Pinpoint the cell where the given text exists, returning its [X, Y] midpoint coordinate. 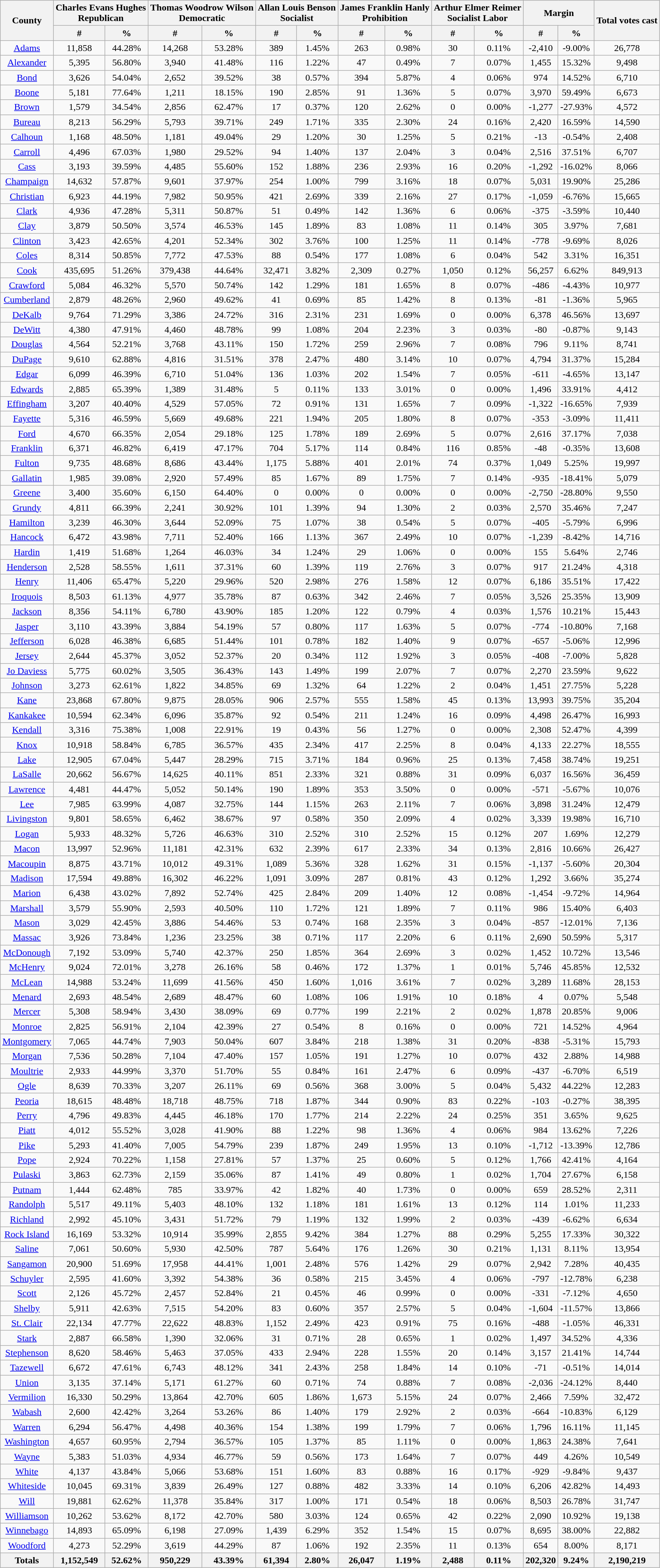
718 [276, 1101]
33.91% [576, 389]
13,608 [627, 448]
368 [361, 1086]
0.90% [408, 1101]
15,665 [627, 196]
37.97% [229, 181]
6,096 [175, 715]
184 [361, 760]
1,439 [276, 1531]
53.32% [127, 1234]
145 [276, 226]
1.88% [318, 166]
0.98% [408, 48]
70.22% [127, 1160]
2.16% [408, 196]
7,939 [627, 404]
1.95% [408, 1145]
122 [361, 611]
-1,322 [541, 404]
2,457 [175, 1293]
144 [276, 804]
1.67% [318, 478]
26.16% [229, 967]
209 [361, 893]
11,378 [175, 1501]
106 [361, 997]
Grundy [27, 508]
26.11% [229, 1086]
-71 [541, 1367]
99 [276, 330]
1,576 [541, 611]
799 [361, 181]
57.05% [229, 404]
7.28% [576, 1264]
46,331 [627, 1323]
450 [276, 982]
-13 [541, 137]
704 [276, 448]
Bureau [27, 122]
7,226 [627, 1130]
50.50% [127, 226]
1.86% [318, 1397]
364 [361, 952]
65.39% [127, 389]
321 [361, 774]
8.11% [576, 1249]
Massac [27, 938]
6,472 [79, 537]
231 [361, 315]
11,233 [627, 1205]
60.02% [127, 670]
Winnebago [27, 1531]
Henry [27, 582]
-12.78% [576, 1279]
8,356 [79, 611]
11,181 [175, 848]
-10.83% [576, 1412]
5,171 [175, 1383]
2,693 [79, 997]
-11.57% [576, 1308]
5,084 [79, 285]
1,389 [175, 389]
49.68% [229, 418]
35.78% [229, 596]
100 [361, 241]
9,625 [627, 1115]
38,395 [627, 1101]
30,322 [627, 1234]
52.96% [127, 848]
-12.01% [576, 923]
787 [276, 1249]
28.29% [229, 760]
49.88% [127, 878]
2.43% [318, 1367]
15,284 [627, 359]
Mason [27, 923]
2,190,219 [627, 1560]
-486 [541, 285]
20,900 [79, 1264]
4,796 [79, 1115]
2,309 [361, 270]
67.04% [127, 760]
1,168 [79, 137]
341 [276, 1367]
0.78% [318, 641]
6,673 [627, 92]
5,383 [79, 1457]
Cumberland [27, 300]
3.03% [318, 1516]
211 [361, 715]
367 [361, 537]
379,438 [175, 270]
-5.79% [576, 522]
43.71% [127, 863]
52.37% [229, 656]
785 [175, 1190]
Jasper [27, 626]
9.42% [318, 1234]
16,302 [175, 878]
13,993 [541, 700]
6,403 [627, 908]
46.77% [229, 1457]
339 [361, 196]
-774 [541, 626]
26,778 [627, 48]
1.13% [318, 537]
576 [361, 1264]
3,264 [175, 1412]
1.71% [318, 122]
52.29% [127, 1545]
7,892 [175, 893]
14,625 [175, 774]
3,505 [175, 670]
58.84% [127, 745]
2,920 [175, 478]
1,704 [541, 1175]
County [27, 20]
-3.09% [576, 418]
1.85% [318, 952]
Tazewell [27, 1367]
6,923 [79, 196]
1.94% [318, 418]
48.26% [127, 300]
4,412 [627, 389]
2,942 [541, 1264]
2,652 [175, 78]
7,681 [627, 226]
432 [541, 1056]
Bond [27, 78]
17,958 [175, 1264]
259 [361, 344]
42.63% [127, 1308]
4,816 [175, 359]
2,270 [541, 670]
2,308 [541, 730]
Warren [27, 1427]
4,670 [79, 434]
4,273 [79, 1545]
-1,277 [541, 107]
61,394 [276, 1560]
McDonough [27, 952]
41.48% [229, 63]
39.59% [127, 166]
Totals [27, 1560]
71.29% [127, 315]
51.26% [127, 270]
-16.02% [576, 166]
3,157 [541, 1353]
1.73% [408, 1190]
Clinton [27, 241]
48.68% [127, 463]
34.54% [127, 107]
2,595 [79, 1279]
37.14% [127, 1383]
Total votes cast [627, 20]
13,864 [175, 1397]
35.60% [127, 493]
350 [361, 819]
250 [276, 952]
22.91% [229, 730]
1,152 [276, 1323]
5,463 [175, 1353]
617 [361, 848]
6.62% [576, 270]
53.26% [229, 1412]
22,622 [175, 1323]
42.37% [229, 952]
2.93% [408, 166]
3,526 [541, 596]
53 [276, 923]
Wabash [27, 1412]
202,320 [541, 1560]
-13.39% [576, 1145]
9,610 [79, 359]
3.50% [408, 789]
54.11% [127, 611]
-0.54% [576, 137]
3,579 [79, 908]
4,460 [175, 330]
-2,410 [541, 48]
659 [541, 1190]
161 [361, 1071]
45.10% [127, 1219]
42.39% [229, 1027]
41.90% [229, 1130]
Stark [27, 1338]
11,145 [627, 1427]
52.40% [229, 537]
5.15% [408, 1397]
98 [361, 1130]
1,211 [175, 92]
1.77% [318, 1115]
Edgar [27, 374]
35.84% [229, 1501]
4,936 [79, 211]
10.92% [576, 1516]
35.99% [229, 1234]
26,427 [627, 848]
2.62% [408, 107]
Jefferson [27, 641]
7,247 [627, 508]
56.29% [127, 122]
168 [361, 923]
Scott [27, 1293]
5,311 [175, 211]
56 [361, 730]
433 [276, 1353]
4,529 [175, 404]
5.17% [318, 448]
55 [276, 1071]
9.24% [576, 1560]
50.59% [576, 938]
2.48% [318, 1264]
Johnson [27, 686]
Allan Louis BensonSocialist [297, 13]
2,528 [79, 567]
19,997 [627, 463]
64 [361, 686]
417 [361, 745]
Lee [27, 804]
28.52% [576, 1190]
1,796 [541, 1427]
2,933 [79, 1071]
6,743 [175, 1367]
4,481 [79, 789]
7,711 [175, 537]
DeKalb [27, 315]
7,005 [175, 1145]
45 [453, 700]
542 [541, 256]
378 [276, 359]
-331 [541, 1293]
2,992 [79, 1219]
1.41% [318, 1175]
-0.87% [576, 330]
150 [276, 344]
2,311 [627, 1190]
23.25% [229, 938]
1,766 [541, 1160]
157 [276, 1056]
204 [361, 330]
Arthur Elmer ReimerSocialist Labor [478, 13]
-6.62% [576, 1219]
4,657 [79, 1442]
112 [361, 656]
16,710 [627, 819]
6,206 [541, 1486]
35.87% [229, 715]
58.46% [127, 1353]
8,171 [627, 1545]
Richland [27, 1219]
389 [276, 48]
9,801 [79, 819]
2.76% [408, 567]
-2,750 [541, 493]
65.09% [127, 1531]
Iroquois [27, 596]
7.59% [576, 1397]
40 [361, 1190]
0.46% [318, 967]
6,150 [175, 493]
Knox [27, 745]
6,996 [627, 522]
13,954 [627, 1249]
0.99% [408, 1293]
1,049 [541, 463]
-5.60% [576, 863]
5,066 [175, 1471]
3.61% [408, 982]
6,129 [627, 1412]
239 [276, 1145]
57.49% [229, 478]
77.64% [127, 92]
5,746 [541, 967]
1,863 [541, 1442]
3,273 [79, 686]
520 [276, 582]
43.98% [127, 537]
632 [276, 848]
Thomas Woodrow WilsonDemocratic [202, 13]
52.84% [229, 1293]
6,378 [541, 315]
49.83% [127, 1115]
89 [361, 478]
Cass [27, 166]
35,274 [627, 878]
-4.43% [576, 285]
15,793 [627, 1041]
155 [541, 552]
2.21% [408, 1012]
Wayne [27, 1457]
4,201 [175, 241]
3.84% [318, 1041]
-7.12% [576, 1293]
50.04% [229, 1041]
5,740 [175, 952]
2,879 [79, 300]
Henderson [27, 567]
2,600 [79, 1412]
221 [276, 418]
302 [276, 241]
254 [276, 181]
2,159 [175, 1175]
2.04% [408, 152]
62.73% [127, 1175]
16,351 [627, 256]
228 [361, 1353]
1.82% [318, 1190]
1.03% [318, 374]
53.24% [127, 982]
950,229 [175, 1560]
182 [361, 641]
86 [276, 1412]
1,131 [541, 1249]
Macoupin [27, 863]
48.10% [229, 1205]
8,620 [79, 1353]
47.77% [127, 1323]
21 [276, 1293]
9,006 [627, 1012]
3,392 [175, 1279]
42.65% [127, 241]
46.39% [127, 374]
423 [361, 1323]
Clay [27, 226]
1.92% [408, 656]
8,741 [627, 344]
52.09% [229, 522]
-4.65% [576, 374]
32.75% [229, 804]
Williamson [27, 1516]
7,168 [627, 626]
3,879 [79, 226]
287 [361, 878]
171 [361, 1501]
-1,292 [541, 166]
1,264 [175, 552]
25.35% [576, 596]
5.87% [408, 78]
37.17% [576, 434]
7,982 [175, 196]
54.19% [229, 626]
72.01% [127, 967]
43.44% [229, 463]
51.69% [127, 1264]
173 [361, 1457]
Sangamon [27, 1264]
5,403 [175, 1205]
205 [361, 418]
-1,454 [541, 893]
3,430 [175, 1012]
6,462 [175, 819]
-9.84% [576, 1471]
2,126 [79, 1293]
6,519 [627, 1071]
3.45% [408, 1279]
47.53% [229, 256]
3,886 [175, 923]
56.91% [127, 1027]
176 [361, 1249]
3.00% [408, 1086]
14,493 [627, 1486]
177 [361, 256]
42.41% [576, 1160]
4,012 [79, 1130]
Piatt [27, 1130]
19 [276, 730]
5,447 [175, 760]
St. Clair [27, 1323]
44.19% [127, 196]
10,594 [79, 715]
27.81% [229, 1160]
91 [361, 92]
7,065 [79, 1041]
32,471 [276, 270]
McLean [27, 982]
31.24% [576, 804]
56.80% [127, 63]
42.82% [576, 1486]
3,839 [175, 1486]
Moultrie [27, 1071]
1.49% [318, 670]
5,052 [175, 789]
-5.31% [576, 1041]
16.11% [576, 1427]
5,432 [541, 1086]
12,279 [627, 834]
-6.70% [576, 1071]
31.48% [229, 389]
-5.06% [576, 641]
2,090 [541, 1516]
46.30% [127, 522]
1.01% [576, 1205]
10,076 [627, 789]
236 [361, 166]
21.24% [576, 567]
1.15% [318, 804]
50.74% [229, 285]
3,135 [79, 1383]
58.94% [127, 1012]
48.54% [127, 997]
1,419 [79, 552]
191 [361, 1056]
0.77% [318, 1012]
2.88% [576, 1056]
13,147 [627, 374]
3.14% [408, 359]
Hancock [27, 537]
2.25% [408, 745]
10,977 [627, 285]
342 [361, 596]
17.33% [576, 1234]
62.34% [127, 715]
14,893 [79, 1531]
8,686 [175, 463]
152 [276, 166]
3,370 [175, 1071]
3.01% [408, 389]
-797 [541, 1279]
14,268 [175, 48]
41.56% [229, 982]
42.31% [229, 848]
56,257 [541, 270]
47.28% [127, 211]
9,622 [627, 670]
Fulton [27, 463]
605 [276, 1397]
10,914 [175, 1234]
46.56% [576, 315]
6,028 [79, 641]
3.71% [318, 760]
6.29% [318, 1531]
8,695 [541, 1531]
-81 [541, 300]
2.92% [408, 1412]
46.82% [127, 448]
9.11% [576, 344]
LaSalle [27, 774]
Gallatin [27, 478]
52.62% [127, 1560]
McHenry [27, 967]
5,965 [627, 300]
3,884 [175, 626]
1.62% [408, 863]
166 [276, 537]
3.09% [318, 878]
42.45% [127, 923]
44.41% [229, 1264]
-80 [541, 330]
48.75% [229, 1101]
3.65% [576, 1115]
62.88% [127, 359]
35.46% [576, 508]
7,192 [79, 952]
1.55% [408, 1353]
5.36% [318, 863]
353 [361, 789]
35.51% [576, 582]
37.51% [576, 152]
7,104 [175, 1056]
44.28% [127, 48]
119 [361, 567]
316 [276, 315]
4,496 [79, 152]
15.32% [576, 63]
5.88% [318, 463]
2.39% [318, 848]
-405 [541, 522]
22.27% [576, 745]
64.40% [229, 493]
-10.80% [576, 626]
1,496 [541, 389]
52.21% [127, 344]
34.52% [576, 1338]
51.70% [229, 1071]
54.79% [229, 1145]
92 [276, 715]
480 [361, 359]
62.47% [229, 107]
14,632 [79, 181]
1.29% [318, 285]
19.98% [576, 819]
2.84% [318, 893]
8,066 [627, 166]
12,283 [627, 1086]
715 [276, 760]
46.32% [127, 285]
49.11% [127, 1205]
3.33% [408, 1486]
29.52% [229, 152]
48.32% [127, 834]
10,045 [79, 1486]
3,400 [79, 493]
2,104 [175, 1027]
Edwards [27, 389]
Marion [27, 893]
Charles Evans HughesRepublican [101, 13]
-24.12% [576, 1383]
5,079 [627, 478]
11,699 [175, 982]
63.99% [127, 804]
47.61% [127, 1367]
16,169 [79, 1234]
26.47% [576, 715]
2.46% [408, 596]
435,695 [79, 270]
52.74% [229, 893]
Margin [559, 13]
6,198 [175, 1531]
29.96% [229, 582]
Crawford [27, 285]
38.67% [229, 819]
2.07% [408, 670]
1.80% [408, 418]
3,193 [79, 166]
0.34% [318, 656]
33.97% [229, 1190]
2,855 [276, 1234]
13.62% [576, 1130]
3,574 [175, 226]
18,555 [627, 745]
357 [361, 1308]
1,390 [175, 1338]
4,318 [627, 567]
3,626 [79, 78]
14,744 [627, 1353]
67.80% [127, 700]
192 [361, 1545]
-664 [541, 1412]
154 [276, 1427]
-439 [541, 1219]
Ford [27, 434]
5,293 [79, 1145]
Whiteside [27, 1486]
6,707 [627, 152]
34.85% [229, 686]
45.85% [576, 967]
3,289 [541, 982]
Douglas [27, 344]
Carroll [27, 152]
384 [361, 1234]
2.98% [318, 582]
46.59% [127, 418]
Shelby [27, 1308]
43.02% [127, 893]
10,918 [79, 745]
14,014 [627, 1367]
3.76% [318, 241]
917 [541, 567]
-935 [541, 478]
328 [361, 863]
136 [276, 374]
0.85% [499, 448]
4,445 [175, 1115]
796 [541, 344]
2,746 [627, 552]
1,455 [541, 63]
49.04% [229, 137]
1,611 [175, 567]
1,878 [541, 1012]
51.03% [127, 1457]
1,016 [361, 982]
44.99% [127, 1071]
10.21% [576, 611]
1,152,549 [79, 1560]
0.57% [318, 78]
4,336 [627, 1338]
28,153 [627, 982]
-778 [541, 241]
27.75% [576, 686]
66.35% [127, 434]
50.60% [127, 1249]
55.90% [127, 908]
5,220 [175, 582]
-353 [541, 418]
Ogle [27, 1086]
3,970 [541, 92]
49.31% [229, 863]
32.06% [229, 1338]
61.27% [229, 1383]
Morgan [27, 1056]
18.15% [229, 92]
1,008 [175, 730]
70.33% [127, 1086]
2,887 [79, 1338]
Christian [27, 196]
75.38% [127, 730]
151 [276, 1471]
-5.67% [576, 789]
39.71% [229, 122]
54.04% [127, 78]
62.62% [127, 1501]
2,689 [175, 997]
5,316 [79, 418]
1,091 [276, 878]
1.91% [408, 997]
47 [361, 63]
10.66% [576, 848]
1.11% [408, 1442]
401 [361, 463]
124 [361, 1516]
8,875 [79, 863]
3,386 [175, 315]
24.38% [576, 1442]
172 [361, 967]
10,549 [627, 1457]
5,317 [627, 938]
10,440 [627, 211]
2.94% [318, 1353]
Kankakee [27, 715]
2.30% [408, 122]
Jackson [27, 611]
580 [276, 1516]
22,134 [79, 1323]
46 [361, 1293]
20.85% [576, 1012]
2.85% [318, 92]
425 [276, 893]
-103 [541, 1101]
8,314 [79, 256]
9 [453, 641]
8,440 [627, 1383]
2,593 [175, 908]
7,536 [79, 1056]
16.56% [576, 774]
3,431 [175, 1219]
-1.36% [576, 300]
-838 [541, 1041]
Jo Daviess [27, 670]
1,451 [541, 686]
121 [361, 908]
8.00% [576, 1545]
39.08% [127, 478]
40,435 [627, 1264]
6,672 [79, 1367]
1,050 [453, 270]
Champaign [27, 181]
45.72% [127, 1293]
65.47% [127, 582]
0.29% [499, 1234]
Clark [27, 211]
13,866 [627, 1308]
23,868 [79, 700]
-27.93% [576, 107]
0.15% [499, 863]
Greene [27, 493]
-611 [541, 374]
73.84% [127, 938]
2,690 [541, 938]
0.01% [499, 967]
1.64% [408, 1457]
31.51% [229, 359]
48.47% [229, 997]
4,137 [79, 1471]
72 [276, 404]
8,639 [79, 1086]
1.63% [408, 626]
56.47% [127, 1427]
13,997 [79, 848]
2.09% [408, 819]
1.45% [318, 48]
Livingston [27, 819]
6,438 [79, 893]
Franklin [27, 448]
185 [276, 611]
Boone [27, 92]
6,099 [79, 374]
69.31% [127, 1486]
51.68% [127, 552]
66.39% [127, 508]
37.05% [229, 1353]
Mercer [27, 1012]
482 [361, 1486]
1,292 [541, 878]
5,308 [79, 1012]
120 [361, 107]
5,726 [175, 834]
2,420 [541, 122]
4,934 [175, 1457]
18,718 [175, 1101]
21.41% [576, 1353]
46.03% [229, 552]
5,548 [627, 997]
58 [276, 967]
1.99% [408, 1219]
5,228 [627, 686]
13,697 [627, 315]
7,641 [627, 1442]
19.90% [576, 181]
4,811 [79, 508]
607 [276, 1041]
41.60% [127, 1279]
97 [276, 819]
37.31% [229, 567]
Marshall [27, 908]
-1,604 [541, 1308]
1.30% [408, 508]
1,980 [175, 152]
2.01% [408, 463]
3,898 [541, 804]
Montgomery [27, 1041]
Jersey [27, 656]
46.53% [229, 226]
48.48% [127, 1101]
2,960 [175, 300]
Woodford [27, 1545]
Saline [27, 1249]
3.97% [576, 226]
-1,059 [541, 196]
4,399 [627, 730]
Peoria [27, 1101]
49 [361, 1175]
Randolph [27, 1205]
Alexander [27, 63]
1,985 [79, 478]
1.32% [318, 686]
435 [276, 745]
974 [541, 78]
394 [361, 78]
3,278 [175, 967]
4,087 [175, 804]
14,590 [627, 122]
Union [27, 1383]
3,110 [79, 626]
50.29% [127, 1397]
Calhoun [27, 137]
54.46% [229, 923]
4,977 [175, 596]
Adams [27, 48]
849,913 [627, 270]
47.17% [229, 448]
Perry [27, 1115]
1.79% [408, 1427]
276 [361, 582]
-48 [541, 448]
215 [361, 1279]
27.09% [229, 1531]
51 [276, 211]
6,419 [175, 448]
Stephenson [27, 1353]
18,615 [79, 1101]
-0.35% [576, 448]
7,136 [627, 923]
26.49% [229, 1486]
2.34% [318, 745]
58.55% [127, 567]
44.47% [127, 789]
1.07% [318, 522]
12,532 [627, 967]
8,213 [79, 122]
10,012 [175, 863]
48.78% [229, 330]
15.40% [576, 908]
170 [276, 1115]
45.37% [127, 656]
6,186 [541, 582]
39.52% [229, 78]
22,882 [627, 1531]
9,498 [627, 63]
41 [276, 300]
59.49% [576, 92]
351 [541, 1115]
-7.00% [576, 656]
10,262 [79, 1516]
0.25% [499, 1115]
0.43% [318, 730]
218 [361, 1041]
202 [361, 374]
654 [541, 1545]
7,985 [79, 804]
1.05% [318, 1056]
19,881 [79, 1501]
-3.59% [576, 211]
11,858 [79, 48]
4,564 [79, 344]
189 [361, 434]
66.58% [127, 1338]
56.67% [127, 774]
44.29% [229, 1545]
Pike [27, 1145]
-9.72% [576, 893]
36.43% [229, 670]
2,825 [79, 1027]
5,828 [627, 656]
3,239 [79, 522]
3.82% [318, 270]
14,716 [627, 537]
38.09% [229, 1012]
6,785 [175, 745]
2,516 [541, 152]
Logan [27, 834]
50.28% [127, 1056]
53.68% [229, 1471]
125 [276, 434]
Pope [27, 1160]
40.50% [229, 908]
14,964 [627, 893]
214 [361, 1115]
44.64% [229, 270]
47.40% [229, 1056]
-8.42% [576, 537]
4,133 [541, 745]
16,993 [627, 715]
851 [276, 774]
1,452 [541, 952]
43.84% [127, 1471]
Pulaski [27, 1175]
335 [361, 122]
27.67% [576, 1175]
5,031 [541, 181]
46.63% [229, 834]
3.66% [576, 878]
7,458 [541, 760]
1,822 [175, 686]
Hamilton [27, 522]
Washington [27, 1442]
Coles [27, 256]
-657 [541, 641]
51.44% [229, 641]
-571 [541, 789]
44.74% [127, 1041]
143 [276, 670]
2.31% [318, 315]
1,497 [541, 1338]
47.91% [127, 330]
Monroe [27, 1027]
Schuyler [27, 1279]
43 [453, 878]
2.22% [408, 1115]
31.37% [576, 359]
44.22% [576, 1086]
-28.80% [576, 493]
-18.41% [576, 478]
131 [361, 404]
0.81% [408, 878]
6,037 [541, 774]
3,644 [175, 522]
53.62% [127, 1516]
Will [27, 1501]
36,459 [627, 774]
Cook [27, 270]
2,616 [541, 434]
26,047 [361, 1560]
38.00% [576, 1531]
-857 [541, 923]
DeWitt [27, 330]
53.28% [229, 48]
105 [276, 1442]
9,875 [175, 700]
3.31% [576, 256]
5,255 [541, 1234]
20,304 [627, 863]
29.18% [229, 434]
2,794 [175, 1442]
0.27% [408, 270]
-0.27% [576, 1101]
2,570 [541, 508]
-0.51% [576, 1367]
1.61% [408, 1205]
5,930 [175, 1249]
7,515 [175, 1308]
16.59% [576, 122]
1,175 [276, 463]
9,550 [627, 493]
Rock Island [27, 1234]
7,772 [175, 256]
179 [361, 1412]
38.74% [576, 760]
26.78% [576, 1501]
50.14% [229, 789]
0.45% [318, 1293]
50.85% [127, 256]
-9.00% [576, 48]
3,926 [79, 938]
62.61% [127, 686]
55.60% [229, 166]
6,158 [627, 1175]
4,485 [175, 166]
6,294 [79, 1427]
305 [541, 226]
30.92% [229, 508]
11,406 [79, 582]
24.72% [229, 315]
49.62% [229, 300]
67.03% [127, 152]
16,330 [79, 1397]
0.74% [318, 923]
Putnam [27, 1190]
3,863 [79, 1175]
53.09% [127, 952]
1,089 [276, 863]
1,158 [175, 1160]
54.20% [229, 1308]
5,775 [79, 670]
4,164 [627, 1160]
4,964 [627, 1027]
79 [276, 1219]
986 [541, 908]
58.65% [127, 819]
5,517 [79, 1205]
5,793 [175, 122]
5.25% [576, 463]
-408 [541, 656]
61.13% [127, 596]
13,909 [627, 596]
Effingham [27, 404]
2,488 [453, 1560]
2,885 [79, 389]
2,408 [627, 137]
52.34% [229, 241]
984 [541, 1130]
-1,239 [541, 537]
20,662 [79, 774]
7,061 [79, 1249]
1.26% [408, 1249]
-1,712 [541, 1145]
127 [276, 1486]
258 [361, 1367]
4,650 [627, 1293]
15,443 [627, 611]
Lake [27, 760]
Macon [27, 848]
42.50% [229, 1249]
23.59% [576, 670]
2.11% [408, 804]
6,238 [627, 1279]
36 [276, 1279]
6,634 [627, 1219]
207 [541, 834]
60.95% [127, 1442]
555 [361, 700]
32,472 [627, 1397]
46.22% [229, 878]
41.40% [127, 1145]
12,479 [627, 804]
137 [361, 152]
4,380 [79, 330]
3,339 [541, 819]
10.72% [576, 952]
1.84% [408, 1367]
9,601 [175, 181]
2.80% [318, 1560]
51.72% [229, 1219]
3,940 [175, 63]
906 [276, 700]
Menard [27, 997]
1,236 [175, 938]
2,924 [79, 1160]
5,933 [79, 834]
-375 [541, 211]
46.18% [229, 1115]
39.75% [576, 700]
721 [541, 1027]
0.79% [408, 611]
352 [361, 1531]
449 [541, 1457]
7,038 [627, 434]
1,579 [79, 107]
35,204 [627, 700]
-2,036 [541, 1383]
13,546 [627, 952]
2,856 [175, 107]
3,028 [175, 1130]
6,371 [79, 448]
40.36% [229, 1427]
31,747 [627, 1501]
DuPage [27, 359]
2.23% [408, 330]
0.96% [408, 760]
2,466 [541, 1397]
35.06% [229, 1175]
4,572 [627, 107]
-929 [541, 1471]
Vermilion [27, 1397]
55.52% [127, 1130]
-6.76% [576, 196]
9,764 [79, 315]
52.47% [576, 730]
3,052 [175, 656]
48.83% [229, 1323]
28.05% [229, 700]
317 [276, 1501]
1,673 [361, 1397]
1,444 [79, 1190]
Hardin [27, 552]
59 [276, 1457]
50.87% [229, 211]
17 [276, 107]
5,911 [79, 1308]
62.48% [127, 1190]
James Franklin HanlyProhibition [385, 13]
5,181 [79, 92]
43.90% [229, 611]
0.18% [499, 997]
110 [276, 908]
3,316 [79, 730]
4,794 [541, 359]
-1.05% [576, 1323]
Fayette [27, 418]
2,816 [541, 848]
-488 [541, 1323]
0.63% [318, 596]
40.40% [127, 404]
7,903 [175, 1041]
9,143 [627, 330]
-16.65% [576, 404]
-437 [541, 1071]
25,286 [627, 181]
48.50% [127, 137]
54.38% [229, 1279]
344 [361, 1101]
133 [361, 389]
Lawrence [27, 789]
Kendall [27, 730]
1,181 [175, 137]
Brown [27, 107]
28 [361, 1338]
42.42% [127, 1412]
White [27, 1471]
2.20% [408, 938]
12,905 [79, 760]
3,619 [175, 1545]
5,669 [175, 418]
Madison [27, 878]
40.11% [229, 774]
1,001 [276, 1264]
1.18% [318, 1205]
9,024 [79, 967]
2,054 [175, 434]
19,251 [627, 760]
2,241 [175, 508]
17,422 [627, 582]
50.95% [229, 196]
6,685 [175, 641]
12,786 [627, 1145]
3,029 [79, 923]
2,644 [79, 656]
4.26% [576, 1457]
Kane [27, 700]
8,026 [627, 241]
2.96% [408, 344]
3,768 [175, 344]
0.69% [318, 300]
19,138 [627, 1516]
11,411 [627, 418]
57.87% [127, 181]
11.68% [576, 982]
51.04% [229, 374]
9,735 [79, 463]
5,570 [175, 285]
3.16% [408, 181]
6,780 [175, 611]
-9.69% [576, 241]
9,437 [627, 1471]
12,996 [627, 641]
-1,137 [541, 863]
5,395 [79, 63]
17,594 [79, 878]
43.11% [229, 344]
48.12% [229, 1367]
1.78% [318, 434]
1.75% [408, 478]
8,172 [175, 1516]
46.38% [127, 641]
3,423 [79, 241]
421 [276, 196]
